Return the (x, y) coordinate for the center point of the cell that contains the specified text.  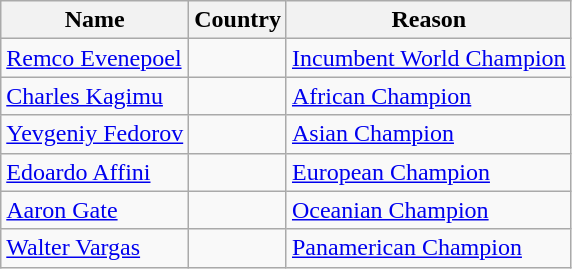
Remco Evenepoel (95, 58)
Country (238, 20)
Yevgeniy Fedorov (95, 134)
Charles Kagimu (95, 96)
Asian Champion (428, 134)
Panamerican Champion (428, 248)
European Champion (428, 172)
Walter Vargas (95, 248)
Edoardo Affini (95, 172)
Oceanian Champion (428, 210)
Incumbent World Champion (428, 58)
Aaron Gate (95, 210)
Reason (428, 20)
Name (95, 20)
African Champion (428, 96)
